From the cell containing the given text, extract its center point as [x, y] coordinate. 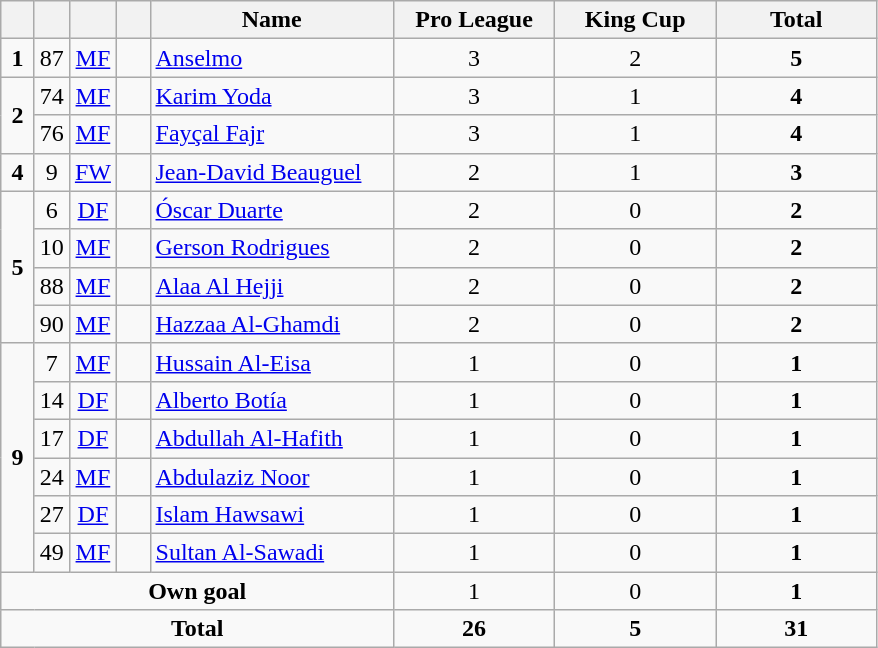
Gerson Rodrigues [272, 248]
10 [52, 248]
26 [474, 629]
74 [52, 96]
FW [92, 172]
14 [52, 400]
Alberto Botía [272, 400]
7 [52, 362]
49 [52, 553]
31 [796, 629]
King Cup [636, 20]
Alaa Al Hejji [272, 286]
Anselmo [272, 58]
17 [52, 438]
Abdulaziz Noor [272, 477]
Jean-David Beauguel [272, 172]
90 [52, 324]
Karim Yoda [272, 96]
88 [52, 286]
24 [52, 477]
27 [52, 515]
Own goal [198, 591]
Abdullah Al-Hafith [272, 438]
Islam Hawsawi [272, 515]
Sultan Al-Sawadi [272, 553]
Name [272, 20]
76 [52, 134]
Pro League [474, 20]
Hazzaa Al-Ghamdi [272, 324]
87 [52, 58]
Hussain Al-Eisa [272, 362]
Fayçal Fajr [272, 134]
Óscar Duarte [272, 210]
6 [52, 210]
